Capture the cell that displays the provided text and extract its [X, Y] central coordinate. 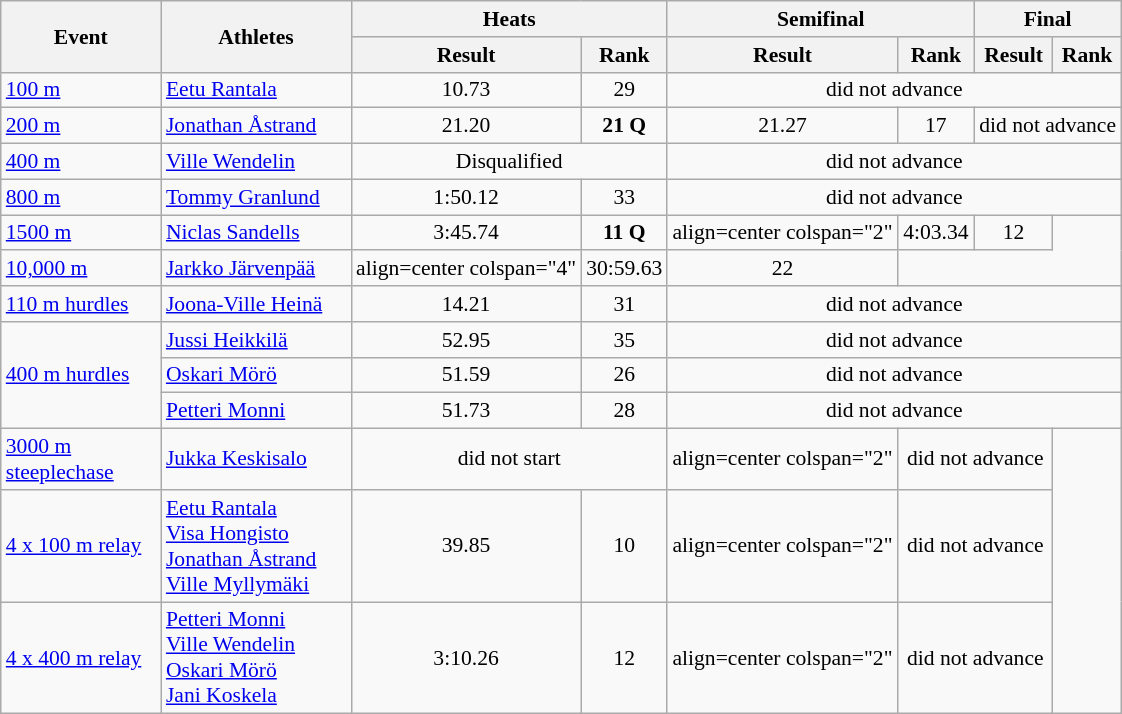
Disqualified [509, 162]
1500 m [81, 233]
28 [624, 411]
10.73 [466, 90]
3000 m steeplechase [81, 460]
14.21 [466, 304]
51.73 [466, 411]
110 m hurdles [81, 304]
Final [1048, 19]
39.85 [466, 546]
10,000 m [81, 269]
100 m [81, 90]
52.95 [466, 340]
Jukka Keskisalo [256, 460]
Athletes [256, 36]
Petteri MonniVille WendelinOskari MöröJani Koskela [256, 658]
3:45.74 [466, 233]
21 Q [624, 126]
Eetu RantalaVisa HongistoJonathan ÅstrandVille Myllymäki [256, 546]
17 [936, 126]
800 m [81, 197]
Niclas Sandells [256, 233]
Petteri Monni [256, 411]
26 [624, 375]
did not start [509, 460]
4 x 100 m relay [81, 546]
21.20 [466, 126]
21.27 [782, 126]
Ville Wendelin [256, 162]
Oskari Mörö [256, 375]
Jussi Heikkilä [256, 340]
400 m [81, 162]
Tommy Granlund [256, 197]
35 [624, 340]
Jarkko Järvenpää [256, 269]
400 m hurdles [81, 376]
30:59.63 [624, 269]
4:03.34 [936, 233]
Joona-Ville Heinä [256, 304]
3:10.26 [466, 658]
31 [624, 304]
align=center colspan="4" [466, 269]
Eetu Rantala [256, 90]
22 [782, 269]
Heats [509, 19]
10 [624, 546]
Jonathan Åstrand [256, 126]
29 [624, 90]
Event [81, 36]
33 [624, 197]
200 m [81, 126]
1:50.12 [466, 197]
11 Q [624, 233]
51.59 [466, 375]
4 x 400 m relay [81, 658]
Semifinal [820, 19]
